Scan for the cell matching the given text and deliver its (X, Y) coordinate at center. 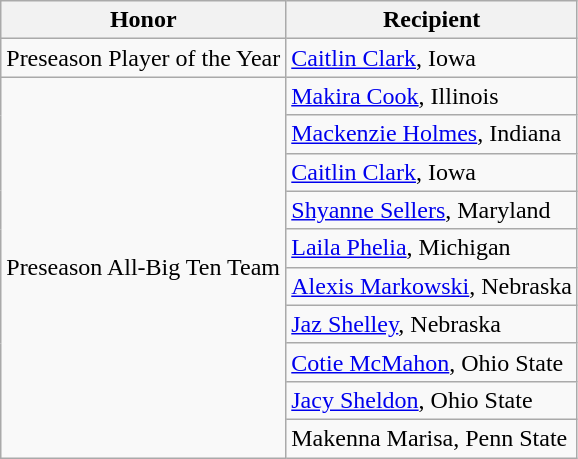
Preseason Player of the Year (144, 58)
Honor (144, 20)
Preseason All-Big Ten Team (144, 268)
Recipient (432, 20)
Shyanne Sellers, Maryland (432, 210)
Makira Cook, Illinois (432, 96)
Alexis Markowski, Nebraska (432, 286)
Laila Phelia, Michigan (432, 248)
Jacy Sheldon, Ohio State (432, 400)
Makenna Marisa, Penn State (432, 438)
Mackenzie Holmes, Indiana (432, 134)
Jaz Shelley, Nebraska (432, 324)
Cotie McMahon, Ohio State (432, 362)
